Pinpoint the cell where the given text exists, returning its (X, Y) midpoint coordinate. 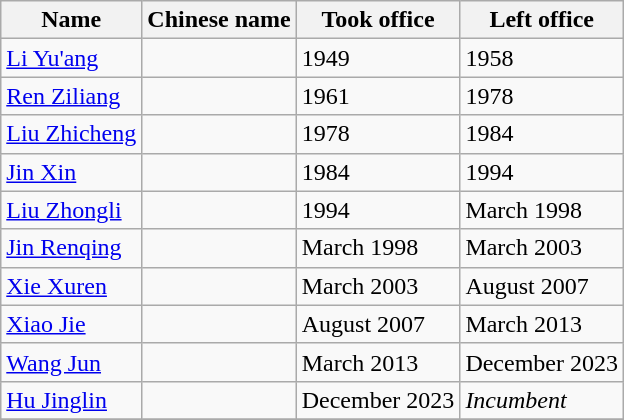
Li Yu'ang (72, 58)
Left office (542, 20)
Name (72, 20)
1961 (378, 96)
1949 (378, 58)
Jin Xin (72, 172)
1958 (542, 58)
Took office (378, 20)
Hu Jinglin (72, 400)
Ren Ziliang (72, 96)
Liu Zhongli (72, 210)
Incumbent (542, 400)
Wang Jun (72, 362)
Chinese name (219, 20)
Jin Renqing (72, 248)
Xie Xuren (72, 286)
Liu Zhicheng (72, 134)
Xiao Jie (72, 324)
